Return the (x, y) coordinate for the center point of the cell that contains the specified text.  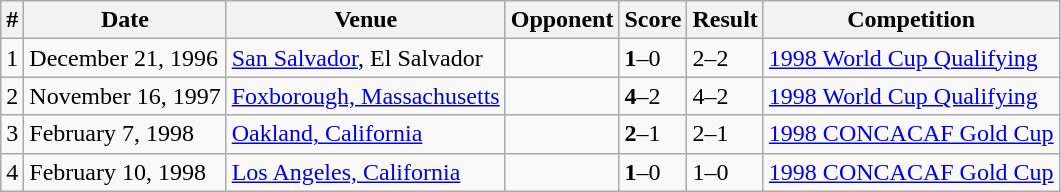
Oakland, California (366, 134)
December 21, 1996 (125, 58)
Opponent (562, 20)
1 (12, 58)
3 (12, 134)
Date (125, 20)
San Salvador, El Salvador (366, 58)
Result (725, 20)
February 10, 1998 (125, 172)
Venue (366, 20)
2–2 (725, 58)
Los Angeles, California (366, 172)
# (12, 20)
November 16, 1997 (125, 96)
February 7, 1998 (125, 134)
Score (653, 20)
Competition (911, 20)
Foxborough, Massachusetts (366, 96)
4 (12, 172)
2 (12, 96)
